Determine the (X, Y) coordinate at the center of the cell enclosing the given text.  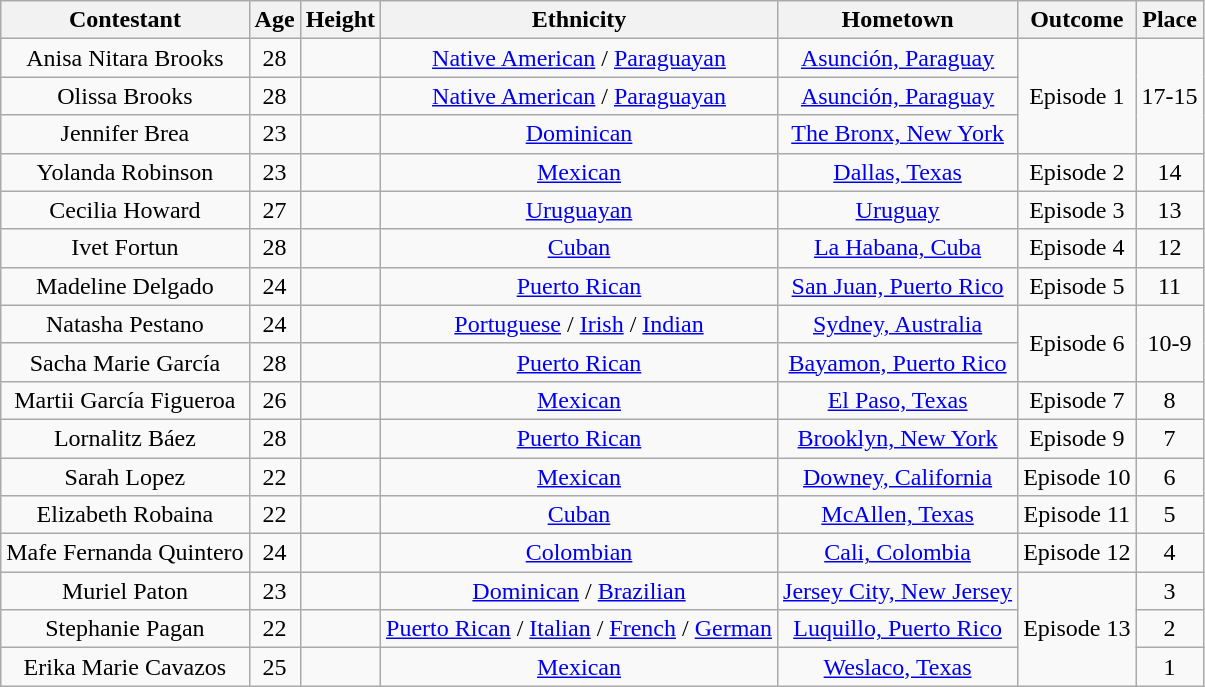
Episode 12 (1077, 553)
11 (1170, 286)
Episode 6 (1077, 343)
4 (1170, 553)
Episode 13 (1077, 629)
1 (1170, 667)
Episode 10 (1077, 477)
10-9 (1170, 343)
Brooklyn, New York (898, 438)
Ethnicity (580, 20)
14 (1170, 172)
Yolanda Robinson (125, 172)
Episode 9 (1077, 438)
Cecilia Howard (125, 210)
Mafe Fernanda Quintero (125, 553)
5 (1170, 515)
Sarah Lopez (125, 477)
Episode 4 (1077, 248)
Sacha Marie García (125, 362)
Age (274, 20)
Episode 2 (1077, 172)
7 (1170, 438)
Episode 5 (1077, 286)
Natasha Pestano (125, 324)
Episode 1 (1077, 96)
Dallas, Texas (898, 172)
Erika Marie Cavazos (125, 667)
Weslaco, Texas (898, 667)
27 (274, 210)
Colombian (580, 553)
Downey, California (898, 477)
Elizabeth Robaina (125, 515)
6 (1170, 477)
Puerto Rican / Italian / French / German (580, 629)
Sydney, Australia (898, 324)
3 (1170, 591)
Muriel Paton (125, 591)
San Juan, Puerto Rico (898, 286)
Martii García Figueroa (125, 400)
8 (1170, 400)
Ivet Fortun (125, 248)
Cali, Colombia (898, 553)
Dominican / Brazilian (580, 591)
Anisa Nitara Brooks (125, 58)
17-15 (1170, 96)
The Bronx, New York (898, 134)
Madeline Delgado (125, 286)
Bayamon, Puerto Rico (898, 362)
Luquillo, Puerto Rico (898, 629)
Jersey City, New Jersey (898, 591)
Contestant (125, 20)
Lornalitz Báez (125, 438)
2 (1170, 629)
26 (274, 400)
El Paso, Texas (898, 400)
Place (1170, 20)
Jennifer Brea (125, 134)
La Habana, Cuba (898, 248)
Episode 11 (1077, 515)
Uruguay (898, 210)
Uruguayan (580, 210)
Hometown (898, 20)
Episode 3 (1077, 210)
McAllen, Texas (898, 515)
Portuguese / Irish / Indian (580, 324)
Olissa Brooks (125, 96)
13 (1170, 210)
Dominican (580, 134)
Episode 7 (1077, 400)
Outcome (1077, 20)
Height (340, 20)
12 (1170, 248)
25 (274, 667)
Stephanie Pagan (125, 629)
